Identify which cell holds the provided text, then report its [x, y] central coordinate. 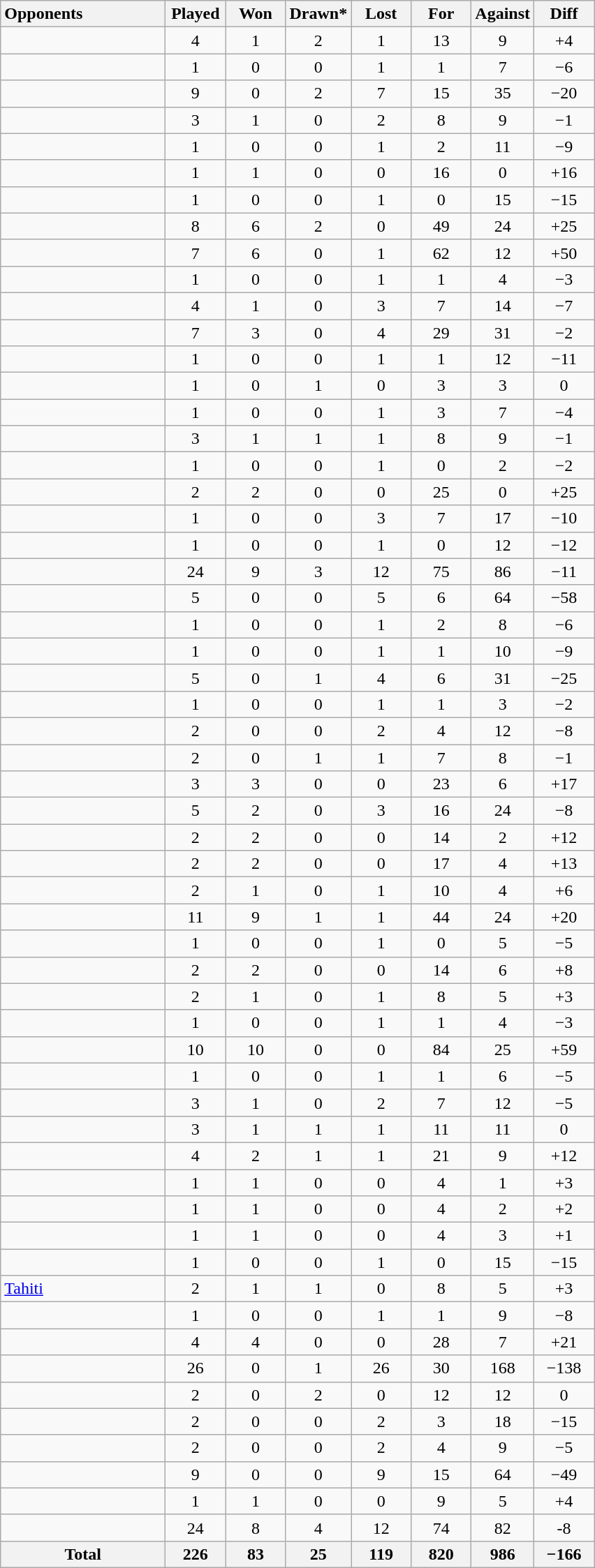
−25 [564, 678]
62 [441, 253]
−58 [564, 598]
23 [441, 784]
−166 [564, 1554]
986 [503, 1554]
Diff [564, 14]
13 [441, 40]
−20 [564, 94]
820 [441, 1554]
119 [381, 1554]
+59 [564, 1050]
168 [503, 1368]
+2 [564, 1209]
84 [441, 1050]
28 [441, 1342]
For [441, 14]
21 [441, 1156]
Tahiti [83, 1289]
+50 [564, 253]
83 [256, 1554]
86 [503, 572]
−12 [564, 545]
74 [441, 1528]
+1 [564, 1236]
-8 [564, 1528]
+20 [564, 917]
226 [196, 1554]
Total [83, 1554]
+8 [564, 970]
−7 [564, 306]
Won [256, 14]
Against [503, 14]
30 [441, 1368]
29 [441, 333]
−138 [564, 1368]
Lost [381, 14]
Played [196, 14]
49 [441, 226]
75 [441, 572]
−49 [564, 1474]
35 [503, 94]
82 [503, 1528]
+16 [564, 173]
18 [503, 1421]
Opponents [83, 14]
+17 [564, 784]
+13 [564, 864]
44 [441, 917]
−10 [564, 518]
−4 [564, 412]
+6 [564, 890]
+21 [564, 1342]
Drawn* [318, 14]
